Search for the cell housing the specified text and yield its [X, Y] center coordinate. 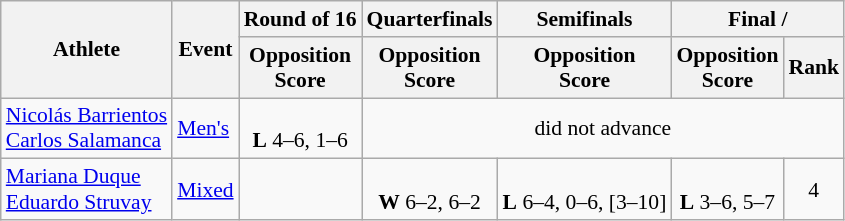
Men's [205, 128]
Round of 16 [300, 19]
did not advance [604, 128]
Semifinals [585, 19]
L 6–4, 0–6, [3–10] [585, 190]
W 6–2, 6–2 [430, 190]
4 [814, 190]
Quarterfinals [430, 19]
L 3–6, 5–7 [727, 190]
Mixed [205, 190]
L 4–6, 1–6 [300, 128]
Athlete [86, 50]
Final / [758, 19]
Nicolás BarrientosCarlos Salamanca [86, 128]
Rank [814, 68]
Event [205, 50]
Mariana DuqueEduardo Struvay [86, 190]
